Detect which cell encompasses the target text, then output its [X, Y] center coordinate. 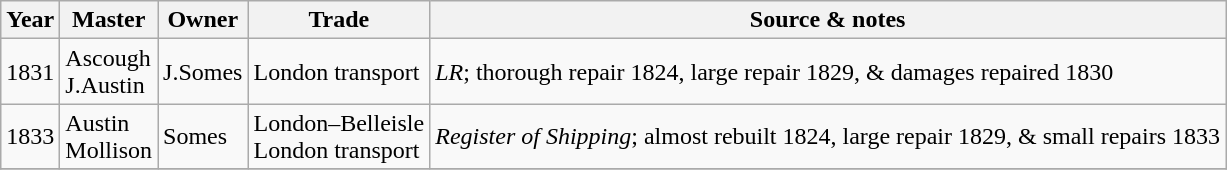
Trade [339, 20]
Owner [203, 20]
AustinMollison [109, 136]
Year [30, 20]
Source & notes [828, 20]
J.Somes [203, 72]
London transport [339, 72]
LR; thorough repair 1824, large repair 1829, & damages repaired 1830 [828, 72]
1833 [30, 136]
AscoughJ.Austin [109, 72]
London–BelleisleLondon transport [339, 136]
Somes [203, 136]
Master [109, 20]
Register of Shipping; almost rebuilt 1824, large repair 1829, & small repairs 1833 [828, 136]
1831 [30, 72]
